Output the [X, Y] coordinate of the center of the cell containing the given text.  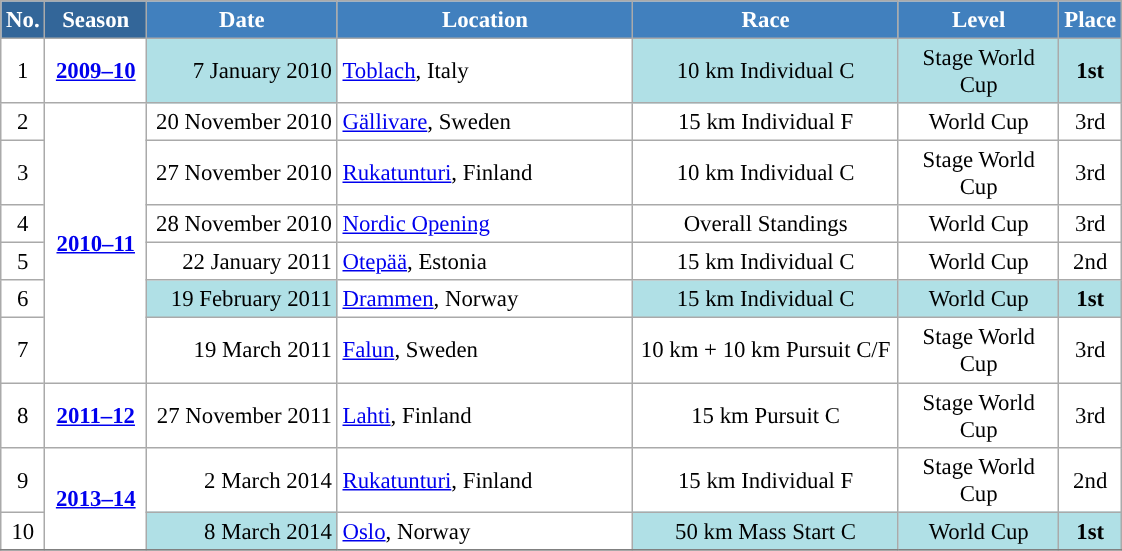
10 [23, 531]
Falun, Sweden [485, 350]
3 [23, 174]
19 March 2011 [242, 350]
Lahti, Finland [485, 416]
1 [23, 72]
2 March 2014 [242, 480]
Gällivare, Sweden [485, 122]
2009–10 [96, 72]
5 [23, 262]
2 [23, 122]
22 January 2011 [242, 262]
50 km Mass Start C [766, 531]
10 km + 10 km Pursuit C/F [766, 350]
Toblach, Italy [485, 72]
Level [978, 20]
28 November 2010 [242, 224]
Otepää, Estonia [485, 262]
9 [23, 480]
Location [485, 20]
20 November 2010 [242, 122]
Place [1090, 20]
2013–14 [96, 498]
6 [23, 299]
2011–12 [96, 416]
19 February 2011 [242, 299]
7 [23, 350]
2010–11 [96, 243]
Date [242, 20]
Drammen, Norway [485, 299]
Overall Standings [766, 224]
No. [23, 20]
Race [766, 20]
27 November 2011 [242, 416]
27 November 2010 [242, 174]
4 [23, 224]
8 March 2014 [242, 531]
15 km Pursuit C [766, 416]
Season [96, 20]
Oslo, Norway [485, 531]
7 January 2010 [242, 72]
Nordic Opening [485, 224]
8 [23, 416]
